Detect which cell encompasses the target text, then output its [x, y] center coordinate. 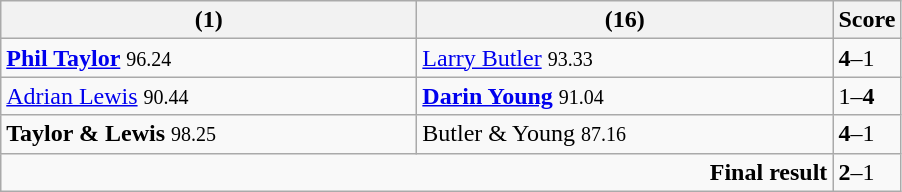
Final result [417, 172]
Adrian Lewis 90.44 [209, 96]
(1) [209, 20]
Larry Butler 93.33 [625, 58]
2–1 [867, 172]
Phil Taylor 96.24 [209, 58]
(16) [625, 20]
Taylor & Lewis 98.25 [209, 134]
Score [867, 20]
1–4 [867, 96]
Butler & Young 87.16 [625, 134]
Darin Young 91.04 [625, 96]
